Provide the [X, Y] coordinate of the cell's center where the given text is located.  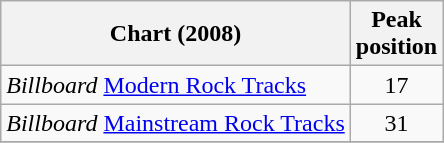
Peakposition [396, 34]
Chart (2008) [176, 34]
17 [396, 85]
Billboard Modern Rock Tracks [176, 85]
31 [396, 123]
Billboard Mainstream Rock Tracks [176, 123]
